From the cell containing the given text, extract its center point as (x, y) coordinate. 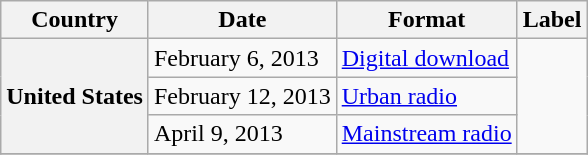
February 12, 2013 (242, 96)
Date (242, 20)
Urban radio (426, 96)
Country (75, 20)
Label (552, 20)
April 9, 2013 (242, 134)
Mainstream radio (426, 134)
February 6, 2013 (242, 58)
United States (75, 96)
Format (426, 20)
Digital download (426, 58)
